From the cell containing the given text, extract its center point as [x, y] coordinate. 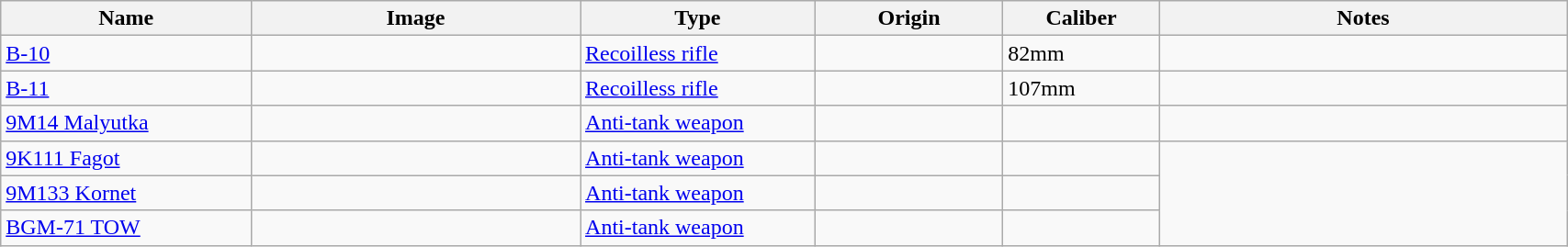
107mm [1081, 88]
9M14 Malyutka [127, 123]
Image [416, 18]
Type [698, 18]
Notes [1363, 18]
9K111 Fagot [127, 158]
9M133 Kornet [127, 193]
Origin [909, 18]
B-10 [127, 53]
82mm [1081, 53]
Name [127, 18]
B-11 [127, 88]
BGM-71 TOW [127, 228]
Caliber [1081, 18]
